Search for the cell housing the specified text and yield its [X, Y] center coordinate. 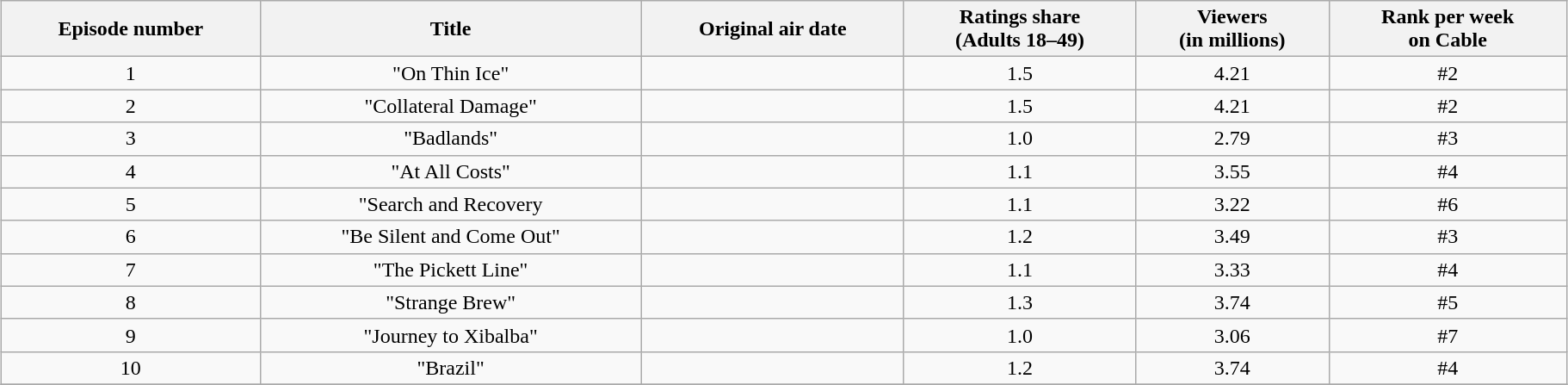
"The Pickett Line" [451, 270]
10 [131, 368]
3.33 [1232, 270]
3.06 [1232, 335]
#7 [1448, 335]
9 [131, 335]
"Journey to Xibalba" [451, 335]
#5 [1448, 302]
"Be Silent and Come Out" [451, 237]
#6 [1448, 204]
4 [131, 171]
1 [131, 73]
Rank per weekon Cable [1448, 29]
7 [131, 270]
"Badlands" [451, 139]
2.79 [1232, 139]
1.3 [1019, 302]
3.49 [1232, 237]
3.55 [1232, 171]
5 [131, 204]
Ratings share(Adults 18–49) [1019, 29]
3 [131, 139]
Original air date [773, 29]
8 [131, 302]
"At All Costs" [451, 171]
"Brazil" [451, 368]
Viewers(in millions) [1232, 29]
"Strange Brew" [451, 302]
"On Thin Ice" [451, 73]
3.22 [1232, 204]
Episode number [131, 29]
"Collateral Damage" [451, 106]
Title [451, 29]
"Search and Recovery [451, 204]
2 [131, 106]
6 [131, 237]
